From the cell containing the given text, extract its center point as [x, y] coordinate. 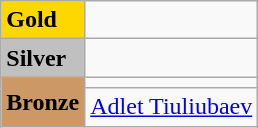
Gold [43, 20]
Bronze [43, 102]
Adlet Tiuliubaev [172, 107]
Silver [43, 58]
